Extract the (X, Y) coordinate from the center of the cell holding the provided text.  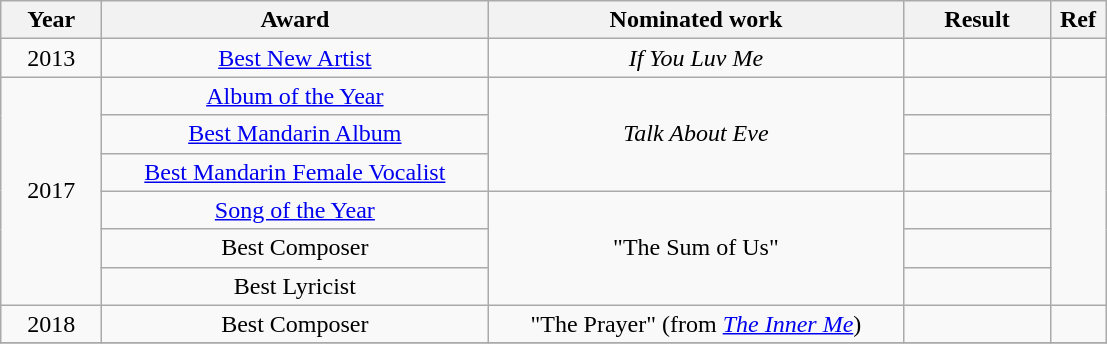
"The Sum of Us" (696, 248)
2017 (52, 191)
Result (977, 20)
Song of the Year (295, 210)
Best Mandarin Female Vocalist (295, 172)
2013 (52, 58)
Best Lyricist (295, 286)
Ref (1078, 20)
If You Luv Me (696, 58)
Award (295, 20)
"The Prayer" (from The Inner Me) (696, 324)
Best New Artist (295, 58)
Talk About Eve (696, 134)
Best Mandarin Album (295, 134)
Album of the Year (295, 96)
Year (52, 20)
Nominated work (696, 20)
2018 (52, 324)
